Find where the given text appears and provide that cell's center as (x, y) coordinate. 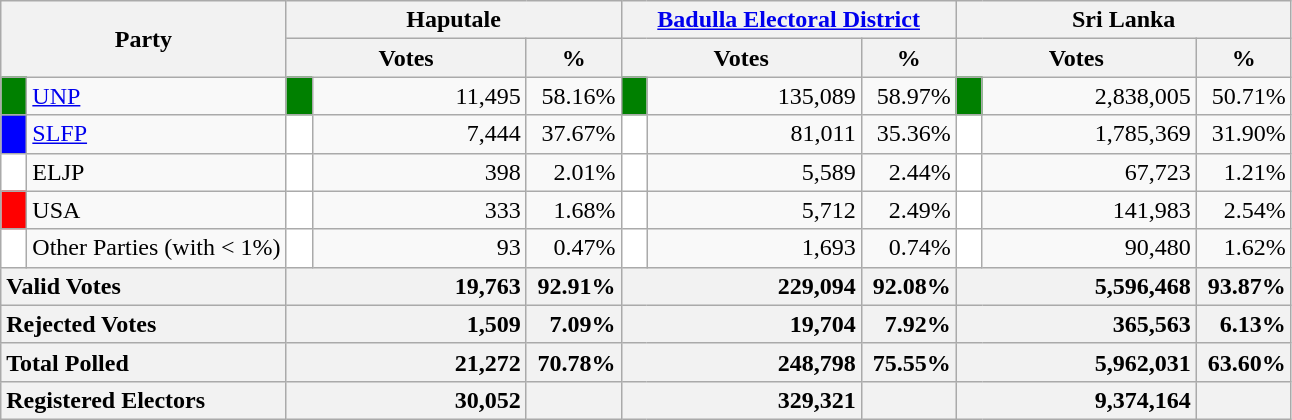
1.21% (1244, 172)
67,723 (1089, 172)
19,704 (741, 324)
Party (144, 39)
90,480 (1089, 248)
Other Parties (with < 1%) (156, 248)
81,011 (754, 134)
Valid Votes (144, 286)
Haputale (454, 20)
Total Polled (144, 362)
1.62% (1244, 248)
ELJP (156, 172)
248,798 (741, 362)
6.13% (1244, 324)
21,272 (406, 362)
2.01% (574, 172)
SLFP (156, 134)
58.97% (908, 96)
Sri Lanka (1124, 20)
5,712 (754, 210)
2.54% (1244, 210)
31.90% (1244, 134)
35.36% (908, 134)
7,444 (419, 134)
7.09% (574, 324)
50.71% (1244, 96)
USA (156, 210)
0.47% (574, 248)
135,089 (754, 96)
92.91% (574, 286)
Registered Electors (144, 400)
7.92% (908, 324)
1,693 (754, 248)
229,094 (741, 286)
19,763 (406, 286)
93.87% (1244, 286)
5,596,468 (1076, 286)
333 (419, 210)
329,321 (741, 400)
92.08% (908, 286)
58.16% (574, 96)
63.60% (1244, 362)
2.44% (908, 172)
5,962,031 (1076, 362)
398 (419, 172)
11,495 (419, 96)
30,052 (406, 400)
93 (419, 248)
1,509 (406, 324)
2,838,005 (1089, 96)
141,983 (1089, 210)
365,563 (1076, 324)
70.78% (574, 362)
1.68% (574, 210)
Rejected Votes (144, 324)
UNP (156, 96)
9,374,164 (1076, 400)
Badulla Electoral District (788, 20)
1,785,369 (1089, 134)
5,589 (754, 172)
37.67% (574, 134)
0.74% (908, 248)
75.55% (908, 362)
2.49% (908, 210)
